Provide the [X, Y] coordinate of the cell's center where the given text is located.  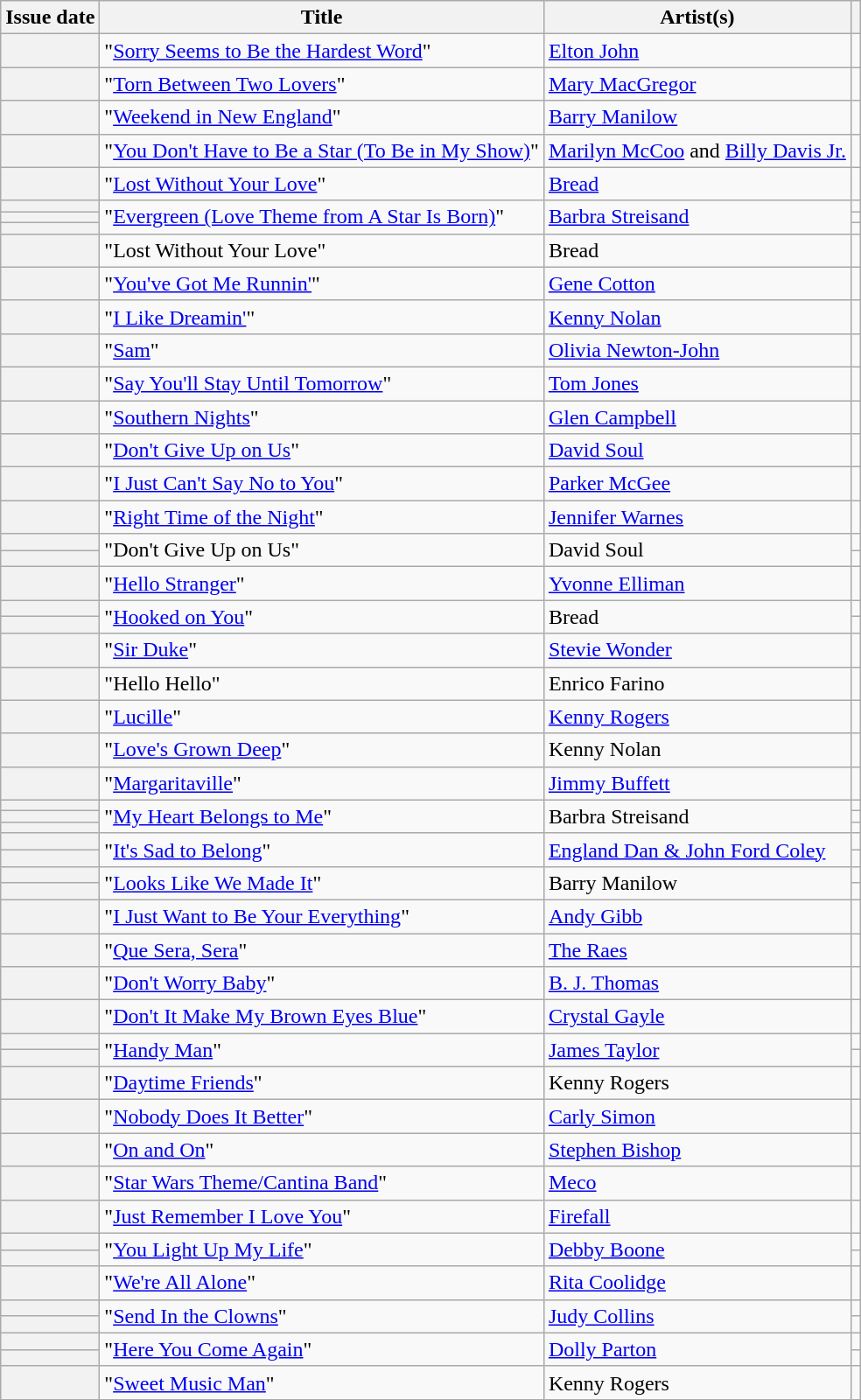
"Lucille" [322, 717]
Marilyn McCoo and Billy Davis Jr. [696, 150]
"Sweet Music Man" [322, 1382]
Parker McGee [696, 484]
"Southern Nights" [322, 417]
Gene Cotton [696, 283]
Crystal Gayle [696, 1017]
"You've Got Me Runnin'" [322, 283]
Stephen Bishop [696, 1150]
Judy Collins [696, 1316]
"Just Remember I Love You" [322, 1216]
"Star Wars Theme/Cantina Band" [322, 1183]
"I Just Want to Be Your Everything" [322, 916]
"Say You'll Stay Until Tomorrow" [322, 383]
Enrico Farino [696, 683]
Artist(s) [696, 17]
"Daytime Friends" [322, 1083]
"You Light Up My Life" [322, 1249]
"Que Sera, Sera" [322, 949]
"You Don't Have to Be a Star (To Be in My Show)" [322, 150]
"Sir Duke" [322, 650]
"Hooked on You" [322, 617]
Glen Campbell [696, 417]
"I Just Can't Say No to You" [322, 484]
Yvonne Elliman [696, 584]
B. J. Thomas [696, 983]
Jennifer Warnes [696, 517]
Title [322, 17]
"Don't Worry Baby" [322, 983]
The Raes [696, 949]
Issue date [51, 17]
Andy Gibb [696, 916]
"My Heart Belongs to Me" [322, 816]
"Hello Hello" [322, 683]
Carly Simon [696, 1116]
Stevie Wonder [696, 650]
Tom Jones [696, 383]
"It's Sad to Belong" [322, 850]
"Don't It Make My Brown Eyes Blue" [322, 1017]
Dolly Parton [696, 1349]
"Love's Grown Deep" [322, 750]
Elton John [696, 51]
"Hello Stranger" [322, 584]
"On and On" [322, 1150]
"Weekend in New England" [322, 117]
"Sam" [322, 350]
"Here You Come Again" [322, 1349]
Jimmy Buffett [696, 783]
England Dan & John Ford Coley [696, 850]
"Evergreen (Love Theme from A Star Is Born)" [322, 217]
"Nobody Does It Better" [322, 1116]
Firefall [696, 1216]
"Sorry Seems to Be the Hardest Word" [322, 51]
"I Like Dreamin'" [322, 317]
Mary MacGregor [696, 84]
Rita Coolidge [696, 1283]
James Taylor [696, 1050]
"Handy Man" [322, 1050]
Olivia Newton-John [696, 350]
"We're All Alone" [322, 1283]
"Looks Like We Made It" [322, 883]
"Torn Between Two Lovers" [322, 84]
Debby Boone [696, 1249]
"Send In the Clowns" [322, 1316]
"Right Time of the Night" [322, 517]
"Margaritaville" [322, 783]
Meco [696, 1183]
